Identify which cell holds the provided text, then report its [X, Y] central coordinate. 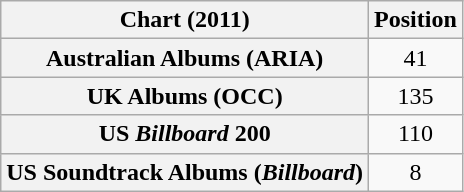
US Billboard 200 [185, 134]
Australian Albums (ARIA) [185, 58]
8 [416, 172]
UK Albums (OCC) [185, 96]
Position [416, 20]
135 [416, 96]
US Soundtrack Albums (Billboard) [185, 172]
Chart (2011) [185, 20]
41 [416, 58]
110 [416, 134]
